Return (x, y) of the center of cell containing provided text 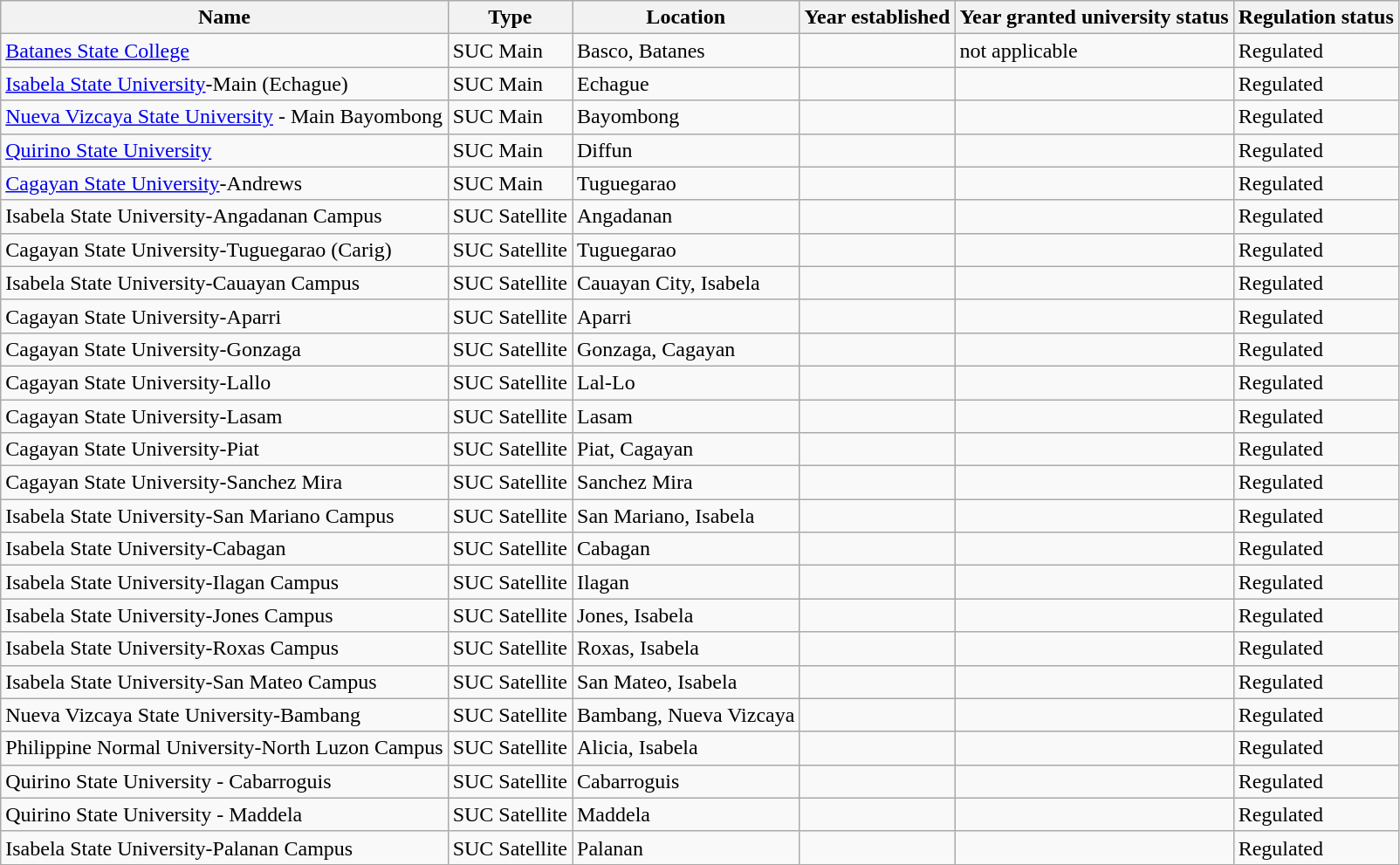
Bayombong (686, 117)
Isabela State University-San Mateo Campus (224, 682)
Cabagan (686, 549)
Isabela State University-Cabagan (224, 549)
Isabela State University-Main (Echague) (224, 84)
Type (510, 17)
Sanchez Mira (686, 483)
Cagayan State University-Piat (224, 450)
Bambang, Nueva Vizcaya (686, 715)
Cauayan City, Isabela (686, 283)
Batanes State College (224, 51)
Jones, Isabela (686, 615)
Aparri (686, 316)
Regulation status (1316, 17)
Philippine Normal University-North Luzon Campus (224, 748)
Isabela State University-Palanan Campus (224, 848)
Lal-Lo (686, 382)
Cagayan State University-Andrews (224, 183)
Quirino State University (224, 150)
Cagayan State University-Tuguegarao (Carig) (224, 250)
Isabela State University-Cauayan Campus (224, 283)
Isabela State University-Roxas Campus (224, 649)
Angadanan (686, 216)
Cagayan State University-Sanchez Mira (224, 483)
Lasam (686, 416)
Isabela State University-Angadanan Campus (224, 216)
Cagayan State University-Lallo (224, 382)
San Mariano, Isabela (686, 516)
Isabela State University-Jones Campus (224, 615)
Name (224, 17)
San Mateo, Isabela (686, 682)
Isabela State University-San Mariano Campus (224, 516)
Isabela State University-Ilagan Campus (224, 582)
Nueva Vizcaya State University - Main Bayombong (224, 117)
Maddela (686, 814)
Basco, Batanes (686, 51)
Location (686, 17)
Ilagan (686, 582)
Piat, Cagayan (686, 450)
Year granted university status (1095, 17)
Nueva Vizcaya State University-Bambang (224, 715)
Cagayan State University-Aparri (224, 316)
Echague (686, 84)
Gonzaga, Cagayan (686, 349)
Alicia, Isabela (686, 748)
Diffun (686, 150)
Cabarroguis (686, 781)
Palanan (686, 848)
Quirino State University - Maddela (224, 814)
Roxas, Isabela (686, 649)
Year established (877, 17)
Cagayan State University-Lasam (224, 416)
Cagayan State University-Gonzaga (224, 349)
Quirino State University - Cabarroguis (224, 781)
not applicable (1095, 51)
